Provide the [X, Y] coordinate of the cell's center where the given text is located.  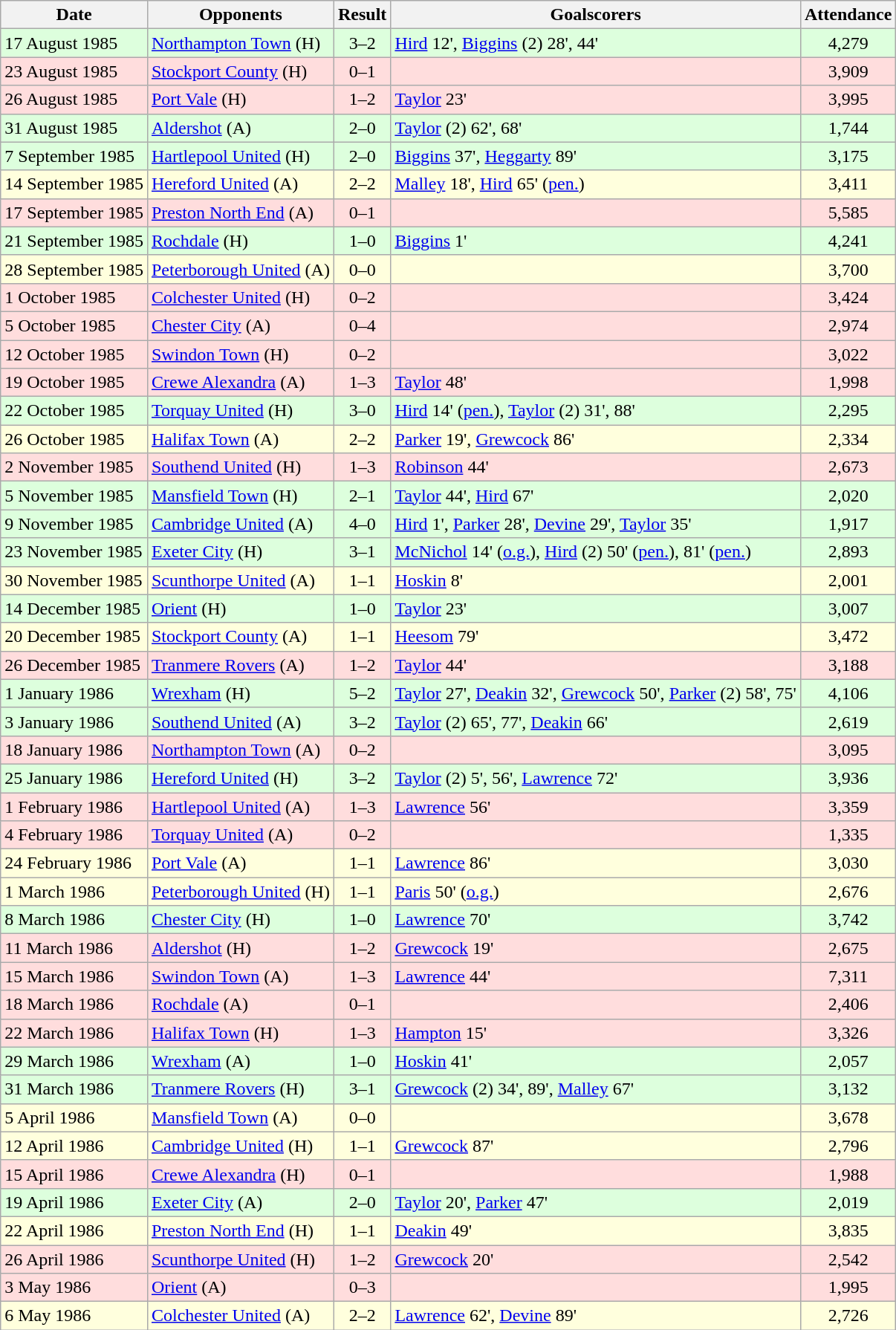
1 October 1985 [74, 297]
14 September 1985 [74, 184]
30 November 1985 [74, 580]
Southend United (H) [241, 467]
25 January 1986 [74, 778]
19 April 1986 [74, 1202]
Northampton Town (H) [241, 43]
2,001 [848, 580]
15 March 1986 [74, 976]
7 September 1985 [74, 156]
5–2 [362, 693]
3,700 [848, 269]
3,022 [848, 354]
2–1 [362, 496]
3,995 [848, 100]
Paris 50' (o.g.) [596, 892]
Exeter City (H) [241, 552]
26 April 1986 [74, 1259]
2,057 [848, 1061]
3,359 [848, 806]
Biggins 37', Heggarty 89' [596, 156]
2 November 1985 [74, 467]
3,030 [848, 863]
4,106 [848, 693]
2,542 [848, 1259]
3 May 1986 [74, 1288]
28 September 1985 [74, 269]
Taylor (2) 62', 68' [596, 128]
Hoskin 8' [596, 580]
3,472 [848, 637]
1,335 [848, 835]
5,585 [848, 213]
Hampton 15' [596, 1033]
Tranmere Rovers (H) [241, 1089]
Lawrence 70' [596, 920]
18 March 1986 [74, 1005]
26 December 1985 [74, 665]
Tranmere Rovers (A) [241, 665]
Taylor 27', Deakin 32', Grewcock 50', Parker (2) 58', 75' [596, 693]
Grewcock 87' [596, 1146]
Peterborough United (A) [241, 269]
1,917 [848, 524]
23 November 1985 [74, 552]
Preston North End (A) [241, 213]
Hird 1', Parker 28', Devine 29', Taylor 35' [596, 524]
3,188 [848, 665]
3,007 [848, 609]
Deakin 49' [596, 1230]
Mansfield Town (A) [241, 1117]
4,279 [848, 43]
Hartlepool United (A) [241, 806]
Grewcock (2) 34', 89', Malley 67' [596, 1089]
Scunthorpe United (A) [241, 580]
19 October 1985 [74, 383]
Cambridge United (A) [241, 524]
Halifax Town (A) [241, 439]
Peterborough United (H) [241, 892]
3,326 [848, 1033]
2,406 [848, 1005]
Hird 12', Biggins (2) 28', 44' [596, 43]
17 August 1985 [74, 43]
2,893 [848, 552]
4 February 1986 [74, 835]
4–0 [362, 524]
Scunthorpe United (H) [241, 1259]
Swindon Town (A) [241, 976]
3,936 [848, 778]
29 March 1986 [74, 1061]
Biggins 1' [596, 241]
14 December 1985 [74, 609]
1,998 [848, 383]
22 October 1985 [74, 411]
1,988 [848, 1174]
Cambridge United (H) [241, 1146]
3,175 [848, 156]
20 December 1985 [74, 637]
Torquay United (H) [241, 411]
Attendance [848, 15]
31 March 1986 [74, 1089]
2,726 [848, 1316]
5 October 1985 [74, 325]
Aldershot (H) [241, 948]
15 April 1986 [74, 1174]
Swindon Town (H) [241, 354]
Taylor 48' [596, 383]
26 October 1985 [74, 439]
1,744 [848, 128]
Rochdale (H) [241, 241]
Stockport County (A) [241, 637]
McNichol 14' (o.g.), Hird (2) 50' (pen.), 81' (pen.) [596, 552]
Parker 19', Grewcock 86' [596, 439]
0–4 [362, 325]
23 August 1985 [74, 71]
Opponents [241, 15]
3,742 [848, 920]
Chester City (H) [241, 920]
9 November 1985 [74, 524]
Taylor 44', Hird 67' [596, 496]
12 October 1985 [74, 354]
3,678 [848, 1117]
Grewcock 19' [596, 948]
Malley 18', Hird 65' (pen.) [596, 184]
2,676 [848, 892]
Port Vale (H) [241, 100]
31 August 1985 [74, 128]
11 March 1986 [74, 948]
Port Vale (A) [241, 863]
2,673 [848, 467]
3,909 [848, 71]
2,019 [848, 1202]
Orient (H) [241, 609]
Taylor (2) 5', 56', Lawrence 72' [596, 778]
Goalscorers [596, 15]
3,095 [848, 750]
Preston North End (H) [241, 1230]
21 September 1985 [74, 241]
Grewcock 20' [596, 1259]
24 February 1986 [74, 863]
Lawrence 56' [596, 806]
2,295 [848, 411]
3 January 1986 [74, 721]
22 March 1986 [74, 1033]
5 April 1986 [74, 1117]
Lawrence 86' [596, 863]
3,835 [848, 1230]
2,334 [848, 439]
Hereford United (A) [241, 184]
Halifax Town (H) [241, 1033]
Date [74, 15]
Southend United (A) [241, 721]
2,619 [848, 721]
0–3 [362, 1288]
2,020 [848, 496]
7,311 [848, 976]
1,995 [848, 1288]
12 April 1986 [74, 1146]
Wrexham (A) [241, 1061]
3,411 [848, 184]
3,132 [848, 1089]
Crewe Alexandra (H) [241, 1174]
1 February 1986 [74, 806]
Heesom 79' [596, 637]
5 November 1985 [74, 496]
Hereford United (H) [241, 778]
8 March 1986 [74, 920]
Exeter City (A) [241, 1202]
2,796 [848, 1146]
3–0 [362, 411]
Wrexham (H) [241, 693]
1 January 1986 [74, 693]
Taylor (2) 65', 77', Deakin 66' [596, 721]
2,675 [848, 948]
Crewe Alexandra (A) [241, 383]
Northampton Town (A) [241, 750]
Mansfield Town (H) [241, 496]
Orient (A) [241, 1288]
Hartlepool United (H) [241, 156]
Chester City (A) [241, 325]
4,241 [848, 241]
Robinson 44' [596, 467]
Stockport County (H) [241, 71]
18 January 1986 [74, 750]
Taylor 44' [596, 665]
Hird 14' (pen.), Taylor (2) 31', 88' [596, 411]
6 May 1986 [74, 1316]
1 March 1986 [74, 892]
26 August 1985 [74, 100]
Lawrence 44' [596, 976]
3,424 [848, 297]
Taylor 20', Parker 47' [596, 1202]
22 April 1986 [74, 1230]
Colchester United (A) [241, 1316]
Lawrence 62', Devine 89' [596, 1316]
Colchester United (H) [241, 297]
17 September 1985 [74, 213]
Torquay United (A) [241, 835]
Rochdale (A) [241, 1005]
Hoskin 41' [596, 1061]
Aldershot (A) [241, 128]
Result [362, 15]
2,974 [848, 325]
